Search for the cell housing the specified text and yield its [X, Y] center coordinate. 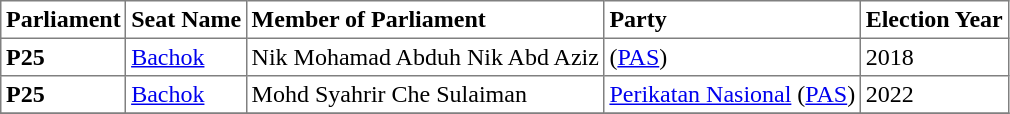
Parliament [64, 20]
Member of Parliament [425, 20]
Party [732, 20]
Perikatan Nasional (PAS) [732, 95]
Nik Mohamad Abduh Nik Abd Aziz [425, 57]
Seat Name [186, 20]
(PAS) [732, 57]
Mohd Syahrir Che Sulaiman [425, 95]
Election Year [934, 20]
2018 [934, 57]
2022 [934, 95]
